Locate the cell with the specified text and output its (X, Y) center coordinate. 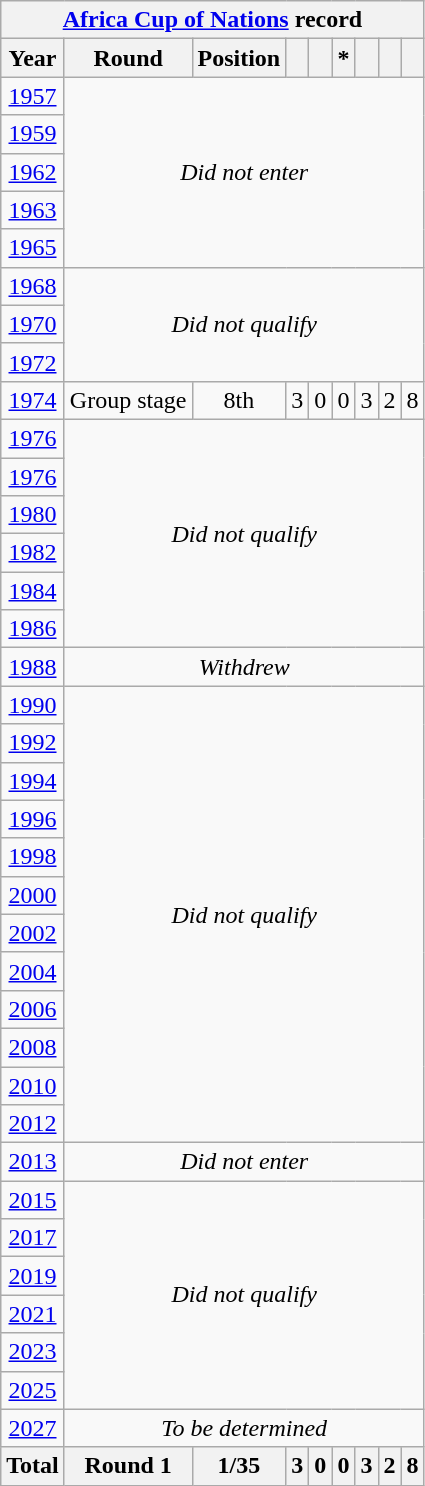
1994 (33, 781)
1972 (33, 362)
Africa Cup of Nations record (212, 20)
1963 (33, 210)
2019 (33, 1276)
Withdrew (244, 667)
2027 (33, 1428)
Group stage (128, 400)
1970 (33, 324)
2000 (33, 895)
To be determined (244, 1428)
2004 (33, 971)
1984 (33, 591)
1968 (33, 286)
1996 (33, 819)
2017 (33, 1238)
Position (239, 58)
* (344, 58)
2013 (33, 1162)
1980 (33, 515)
2008 (33, 1047)
1965 (33, 248)
1988 (33, 667)
1957 (33, 96)
8th (239, 400)
Total (33, 1466)
2015 (33, 1200)
Year (33, 58)
2023 (33, 1352)
2012 (33, 1124)
1962 (33, 172)
1974 (33, 400)
2021 (33, 1314)
1998 (33, 857)
1986 (33, 629)
1990 (33, 705)
Round 1 (128, 1466)
2025 (33, 1390)
1/35 (239, 1466)
2002 (33, 933)
2006 (33, 1009)
1982 (33, 553)
2010 (33, 1085)
1992 (33, 743)
1959 (33, 134)
Round (128, 58)
